Capture the cell that displays the provided text and extract its [X, Y] central coordinate. 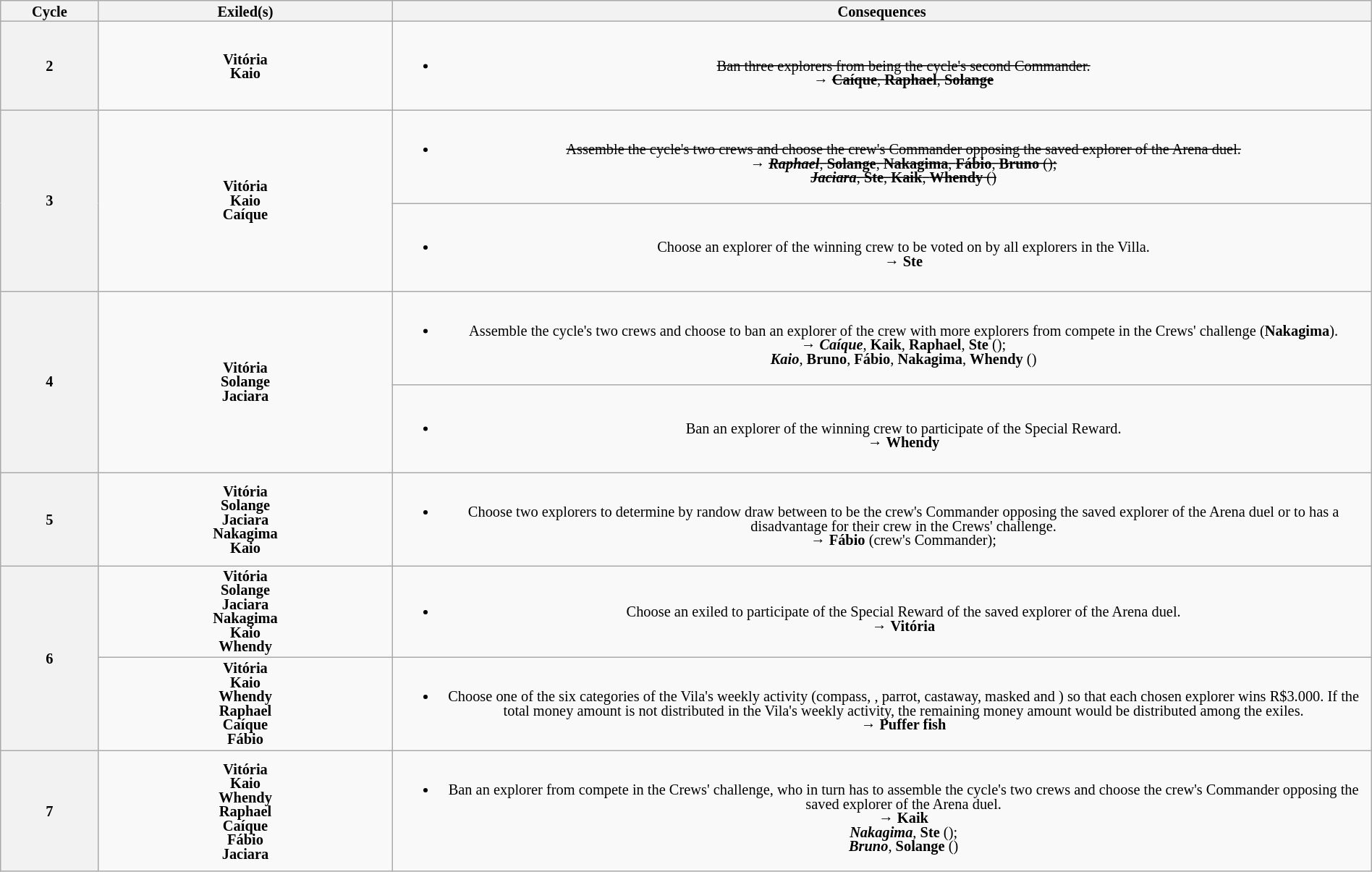
2 [49, 66]
3 [49, 201]
Choose an explorer of the winning crew to be voted on by all explorers in the Villa.→ Ste [881, 247]
VitóriaSolangeJaciaraNakagimaKaio [245, 519]
7 [49, 810]
4 [49, 382]
VitóriaKaioWhendyRaphaelCaíqueFábio [245, 703]
Exiled(s) [245, 10]
6 [49, 657]
Choose an exiled to participate of the Special Reward of the saved explorer of the Arena duel.→ Vitória [881, 611]
VitóriaSolangeJaciara [245, 382]
Ban three explorers from being the cycle's second Commander.→ Caíque, Raphael, Solange [881, 66]
VitóriaSolangeJaciaraNakagimaKaioWhendy [245, 611]
VitóriaKaio [245, 66]
Consequences [881, 10]
VitóriaKaioCaíque [245, 201]
VitóriaKaioWhendyRaphaelCaíqueFábioJaciara [245, 810]
Cycle [49, 10]
5 [49, 519]
Ban an explorer of the winning crew to participate of the Special Reward.→ Whendy [881, 428]
